Search for the cell housing the specified text and yield its [X, Y] center coordinate. 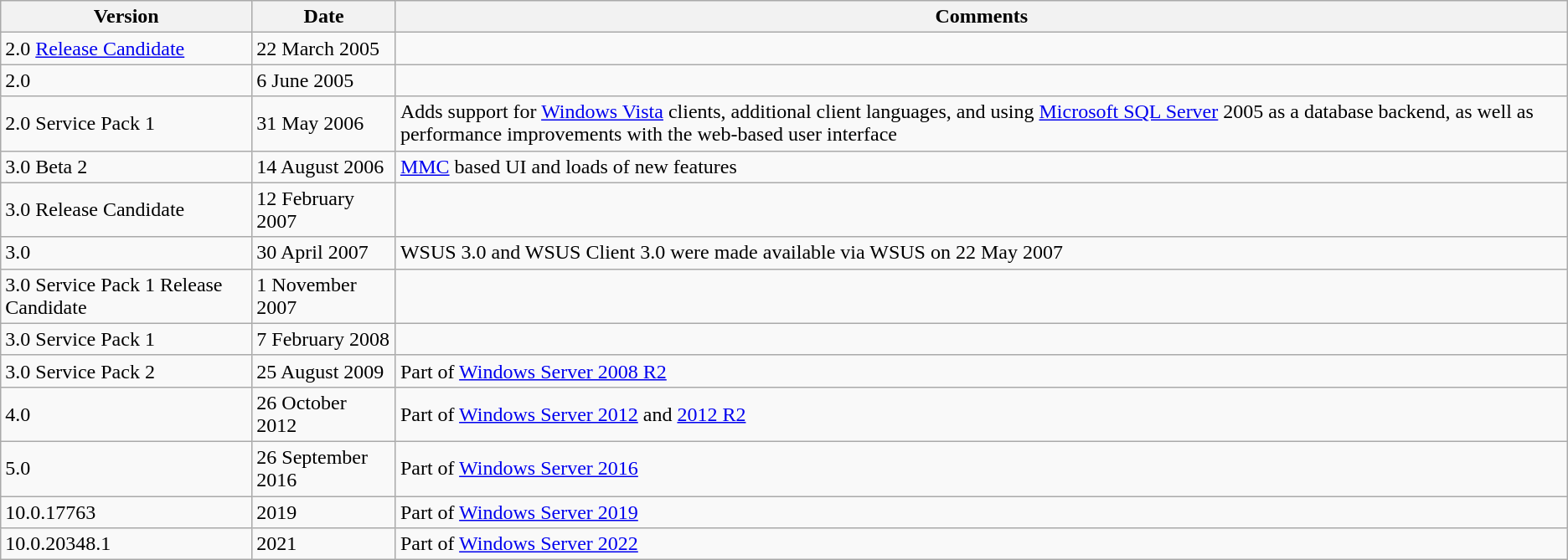
2021 [324, 544]
5.0 [126, 469]
26 September 2016 [324, 469]
3.0 Service Pack 1 [126, 339]
3.0 Beta 2 [126, 167]
7 February 2008 [324, 339]
6 June 2005 [324, 80]
4.0 [126, 414]
2.0 [126, 80]
3.0 Service Pack 2 [126, 371]
1 November 2007 [324, 296]
31 May 2006 [324, 124]
2.0 Release Candidate [126, 49]
Version [126, 17]
Part of Windows Server 2019 [982, 511]
10.0.20348.1 [126, 544]
2019 [324, 511]
22 March 2005 [324, 49]
10.0.17763 [126, 511]
MMC based UI and loads of new features [982, 167]
14 August 2006 [324, 167]
3.0 Release Candidate [126, 209]
Comments [982, 17]
3.0 Service Pack 1 Release Candidate [126, 296]
WSUS 3.0 and WSUS Client 3.0 were made available via WSUS on 22 May 2007 [982, 253]
30 April 2007 [324, 253]
Part of Windows Server 2022 [982, 544]
Part of Windows Server 2008 R2 [982, 371]
3.0 [126, 253]
26 October 2012 [324, 414]
Part of Windows Server 2016 [982, 469]
Part of Windows Server 2012 and 2012 R2 [982, 414]
12 February 2007 [324, 209]
25 August 2009 [324, 371]
2.0 Service Pack 1 [126, 124]
Date [324, 17]
